For the text-containing cell, return its midpoint in [x, y] coordinate format. 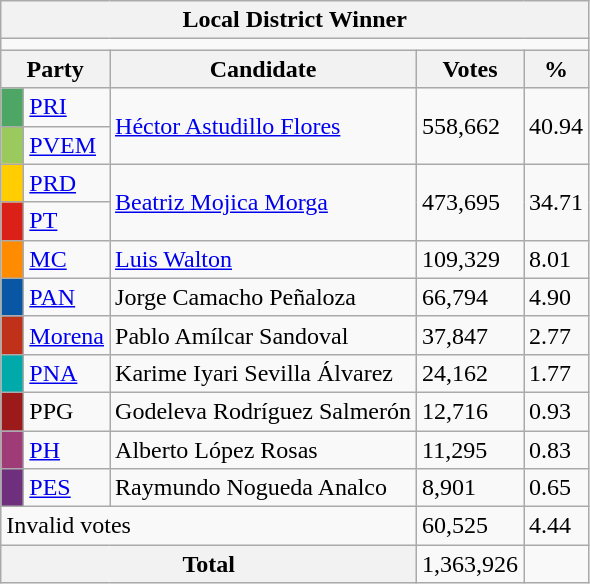
Luis Walton [264, 259]
Jorge Camacho Peñaloza [264, 297]
Total [209, 564]
0.93 [556, 411]
PVEM [67, 145]
Invalid votes [209, 526]
Alberto López Rosas [264, 449]
% [556, 69]
8,901 [470, 488]
66,794 [470, 297]
109,329 [470, 259]
Godeleva Rodríguez Salmerón [264, 411]
558,662 [470, 126]
60,525 [470, 526]
4.44 [556, 526]
8.01 [556, 259]
PPG [67, 411]
Votes [470, 69]
24,162 [470, 373]
Local District Winner [295, 20]
11,295 [470, 449]
37,847 [470, 335]
PRI [67, 107]
0.65 [556, 488]
4.90 [556, 297]
0.83 [556, 449]
MC [67, 259]
1,363,926 [470, 564]
473,695 [470, 202]
Karime Iyari Sevilla Álvarez [264, 373]
PT [67, 221]
2.77 [556, 335]
1.77 [556, 373]
PAN [67, 297]
Héctor Astudillo Flores [264, 126]
Pablo Amílcar Sandoval [264, 335]
40.94 [556, 126]
Party [56, 69]
Raymundo Nogueda Analco [264, 488]
12,716 [470, 411]
Candidate [264, 69]
Beatriz Mojica Morga [264, 202]
PH [67, 449]
Morena [67, 335]
PRD [67, 183]
PES [67, 488]
PNA [67, 373]
34.71 [556, 202]
